Scan for the cell matching the given text and deliver its [X, Y] coordinate at center. 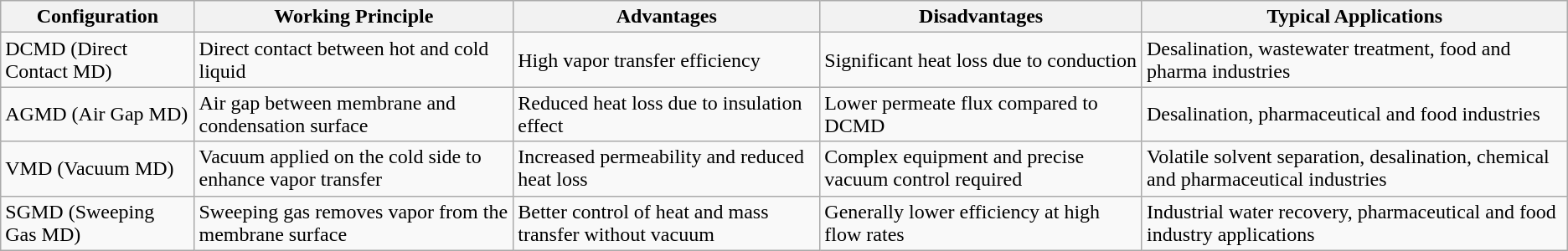
Sweeping gas removes vapor from the membrane surface [353, 223]
Desalination, wastewater treatment, food and pharma industries [1354, 60]
Lower permeate flux compared to DCMD [982, 114]
Complex equipment and precise vacuum control required [982, 169]
SGMD (Sweeping Gas MD) [97, 223]
Significant heat loss due to conduction [982, 60]
Generally lower efficiency at high flow rates [982, 223]
Desalination, pharmaceutical and food industries [1354, 114]
Direct contact between hot and cold liquid [353, 60]
Industrial water recovery, pharmaceutical and food industry applications [1354, 223]
Increased permeability and reduced heat loss [667, 169]
Reduced heat loss due to insulation effect [667, 114]
VMD (Vacuum MD) [97, 169]
High vapor transfer efficiency [667, 60]
Better control of heat and mass transfer without vacuum [667, 223]
Typical Applications [1354, 17]
Advantages [667, 17]
Working Principle [353, 17]
Volatile solvent separation, desalination, chemical and pharmaceutical industries [1354, 169]
Vacuum applied on the cold side to enhance vapor transfer [353, 169]
Air gap between membrane and condensation surface [353, 114]
Disadvantages [982, 17]
Configuration [97, 17]
DCMD (Direct Contact MD) [97, 60]
AGMD (Air Gap MD) [97, 114]
